Determine the [X, Y] coordinate at the center of the cell enclosing the given text.  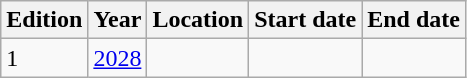
End date [414, 20]
Edition [44, 20]
Year [118, 20]
Start date [306, 20]
1 [44, 58]
Location [198, 20]
2028 [118, 58]
